Find where the given text appears and provide that cell's center as (x, y) coordinate. 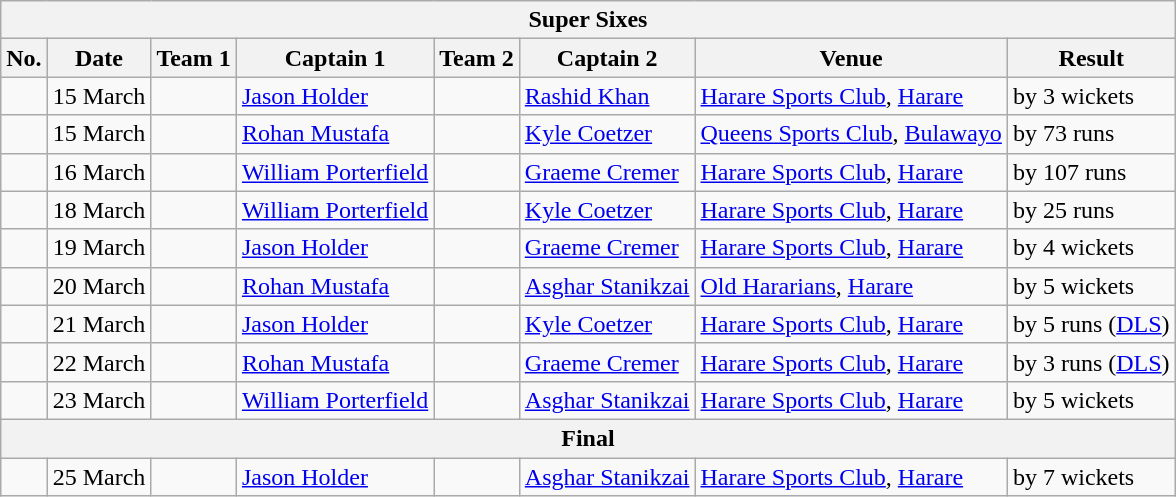
16 March (99, 172)
19 March (99, 248)
Old Hararians, Harare (851, 286)
Team 2 (477, 58)
by 73 runs (1091, 134)
Rashid Khan (607, 96)
by 3 runs (DLS) (1091, 362)
25 March (99, 477)
Super Sixes (588, 20)
by 107 runs (1091, 172)
Captain 1 (334, 58)
by 5 runs (DLS) (1091, 324)
23 March (99, 400)
18 March (99, 210)
Team 1 (194, 58)
by 4 wickets (1091, 248)
No. (24, 58)
20 March (99, 286)
by 7 wickets (1091, 477)
Final (588, 438)
22 March (99, 362)
Queens Sports Club, Bulawayo (851, 134)
21 March (99, 324)
by 3 wickets (1091, 96)
Date (99, 58)
by 25 runs (1091, 210)
Captain 2 (607, 58)
Result (1091, 58)
Venue (851, 58)
